Scan for the cell matching the given text and deliver its (x, y) coordinate at center. 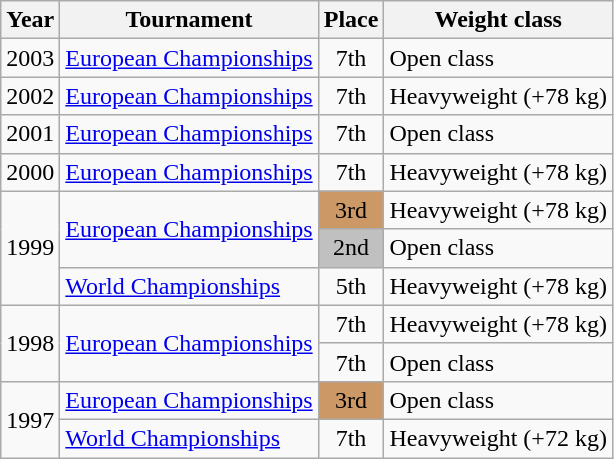
5th (351, 286)
Weight class (498, 20)
2001 (30, 134)
2nd (351, 248)
2000 (30, 172)
2003 (30, 58)
Place (351, 20)
Tournament (189, 20)
Year (30, 20)
1997 (30, 419)
Heavyweight (+72 kg) (498, 438)
1998 (30, 343)
1999 (30, 248)
2002 (30, 96)
